Provide the (X, Y) coordinate of the cell's center where the given text is located.  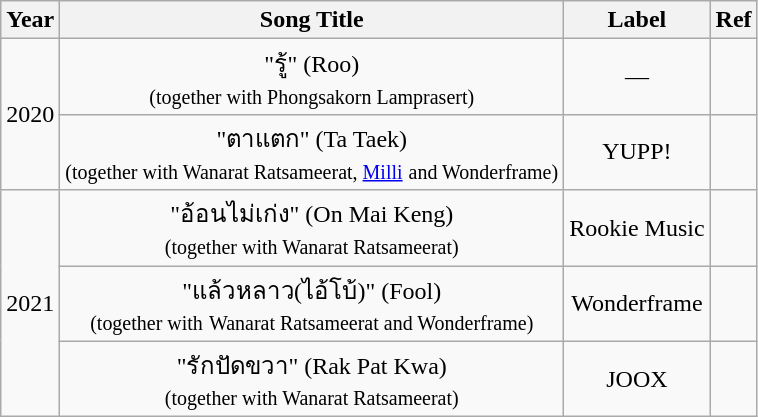
JOOX (637, 379)
— (637, 77)
"แล้วหลาว(ไอ้โบ้)" (Fool)(together with Wanarat Ratsameerat and Wonderframe) (312, 304)
"ตาแตก" (Ta Taek)(together with Wanarat Ratsameerat, Milli and Wonderframe) (312, 152)
Year (30, 20)
YUPP! (637, 152)
"อ้อนไม่เก่ง" (On Mai Keng)(together with Wanarat Ratsameerat) (312, 228)
"รู้" (Roo)(together with Phongsakorn Lamprasert) (312, 77)
Ref (734, 20)
Wonderframe (637, 304)
"รักปัดขวา" (Rak Pat Kwa)(together with Wanarat Ratsameerat) (312, 379)
Song Title (312, 20)
2020 (30, 114)
Rookie Music (637, 228)
Label (637, 20)
2021 (30, 304)
